From the cell containing the given text, extract its center point as [X, Y] coordinate. 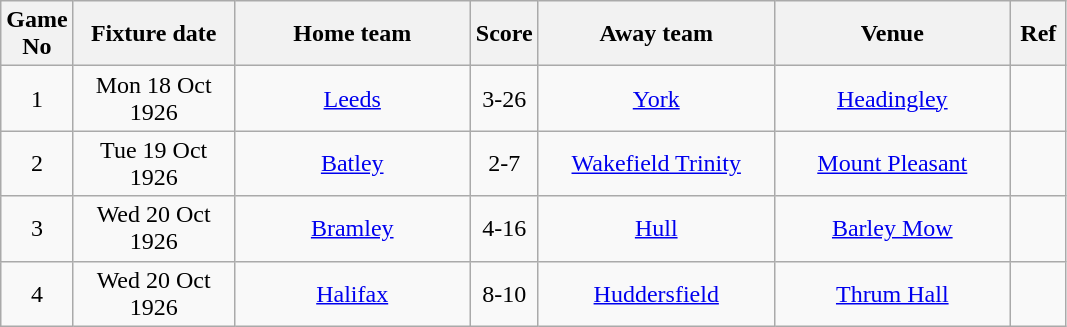
4-16 [504, 228]
Mount Pleasant [892, 164]
Halifax [352, 294]
Fixture date [154, 34]
Batley [352, 164]
3 [37, 228]
1 [37, 98]
Huddersfield [656, 294]
Thrum Hall [892, 294]
Bramley [352, 228]
Mon 18 Oct 1926 [154, 98]
York [656, 98]
2-7 [504, 164]
Wakefield Trinity [656, 164]
8-10 [504, 294]
Away team [656, 34]
Home team [352, 34]
2 [37, 164]
Barley Mow [892, 228]
Ref [1038, 34]
Venue [892, 34]
Tue 19 Oct 1926 [154, 164]
Game No [37, 34]
Score [504, 34]
3-26 [504, 98]
Hull [656, 228]
4 [37, 294]
Headingley [892, 98]
Leeds [352, 98]
